Capture the cell that displays the provided text and extract its (X, Y) central coordinate. 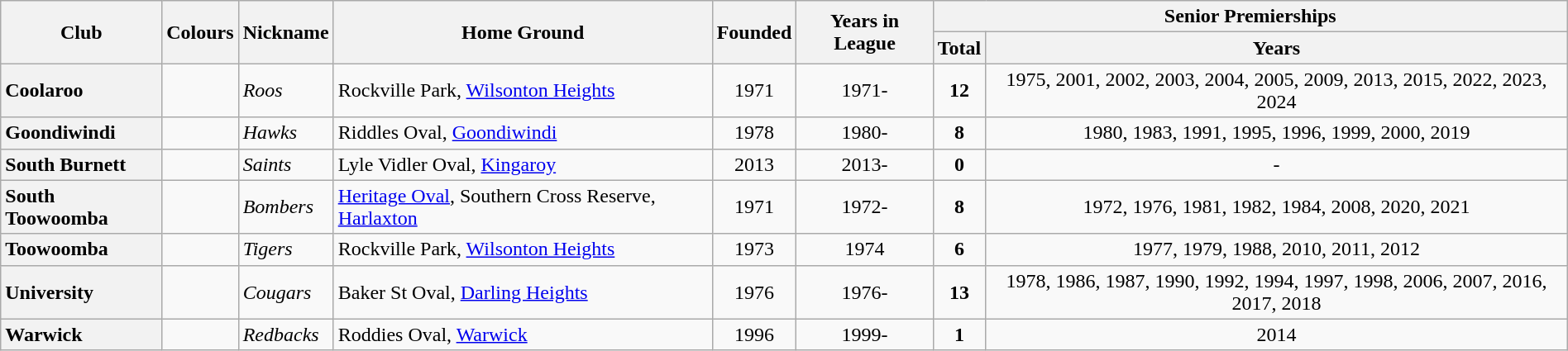
0 (959, 164)
1999- (865, 334)
Toowoomba (81, 249)
Bombers (286, 206)
Total (959, 48)
Heritage Oval, Southern Cross Reserve, Harlaxton (523, 206)
Redbacks (286, 334)
Nickname (286, 32)
1976- (865, 292)
Years in League (865, 32)
Hawks (286, 133)
Senior Premierships (1250, 17)
1976 (754, 292)
1972, 1976, 1981, 1982, 1984, 2008, 2020, 2021 (1277, 206)
Roos (286, 91)
Saints (286, 164)
Riddles Oval, Goondiwindi (523, 133)
13 (959, 292)
Cougars (286, 292)
Baker St Oval, Darling Heights (523, 292)
South Toowoomba (81, 206)
1996 (754, 334)
1972- (865, 206)
Warwick (81, 334)
Club (81, 32)
Colours (200, 32)
1 (959, 334)
1978, 1986, 1987, 1990, 1992, 1994, 1997, 1998, 2006, 2007, 2016, 2017, 2018 (1277, 292)
2013- (865, 164)
Coolaroo (81, 91)
2014 (1277, 334)
Home Ground (523, 32)
6 (959, 249)
2013 (754, 164)
1980, 1983, 1991, 1995, 1996, 1999, 2000, 2019 (1277, 133)
Lyle Vidler Oval, Kingaroy (523, 164)
1974 (865, 249)
1975, 2001, 2002, 2003, 2004, 2005, 2009, 2013, 2015, 2022, 2023, 2024 (1277, 91)
1980- (865, 133)
University (81, 292)
12 (959, 91)
1973 (754, 249)
Years (1277, 48)
Tigers (286, 249)
1971- (865, 91)
South Burnett (81, 164)
1978 (754, 133)
1977, 1979, 1988, 2010, 2011, 2012 (1277, 249)
Roddies Oval, Warwick (523, 334)
- (1277, 164)
Goondiwindi (81, 133)
Founded (754, 32)
